For the text-containing cell, return its midpoint in [X, Y] coordinate format. 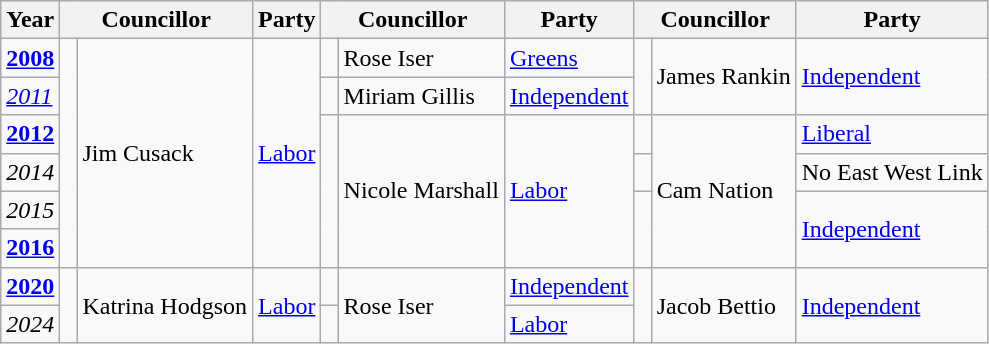
2024 [30, 324]
Jim Cusack [165, 153]
James Rankin [724, 77]
Nicole Marshall [421, 191]
Liberal [892, 134]
Cam Nation [724, 191]
2012 [30, 134]
Miriam Gillis [421, 96]
2014 [30, 172]
2015 [30, 210]
2016 [30, 248]
2008 [30, 58]
2011 [30, 96]
Year [30, 20]
Jacob Bettio [724, 305]
Katrina Hodgson [165, 305]
2020 [30, 286]
No East West Link [892, 172]
Greens [569, 58]
